Search for the cell housing the specified text and yield its (x, y) center coordinate. 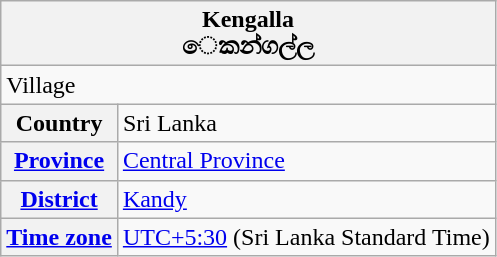
Village (248, 85)
Time zone (60, 237)
Province (60, 161)
District (60, 199)
Central Province (306, 161)
Kengallaෙකන්ගල්ල (248, 34)
Sri Lanka (306, 123)
Kandy (306, 199)
Country (60, 123)
UTC+5:30 (Sri Lanka Standard Time) (306, 237)
